Extract the [X, Y] coordinate from the center of the cell holding the provided text.  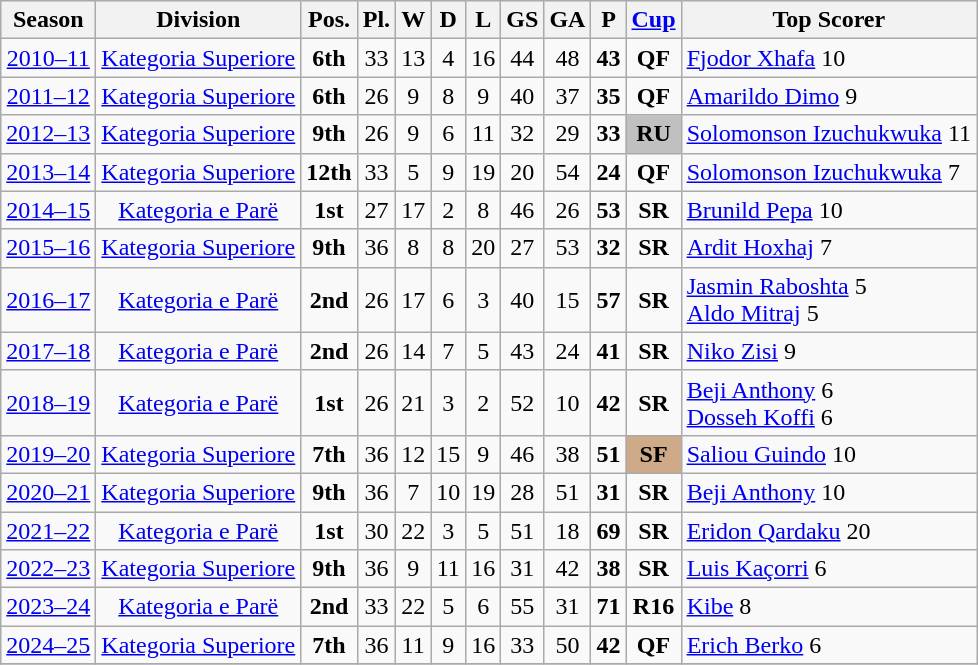
2024–25 [48, 645]
50 [568, 645]
2011–12 [48, 96]
29 [568, 134]
2010–11 [48, 58]
14 [414, 351]
Division [198, 20]
2020–21 [48, 492]
2018–19 [48, 402]
2017–18 [48, 351]
Top Scorer [828, 20]
12th [329, 172]
13 [414, 58]
54 [568, 172]
Niko Zisi 9 [828, 351]
44 [522, 58]
W [414, 20]
SF [654, 454]
55 [522, 607]
R16 [654, 607]
52 [522, 402]
2015–16 [48, 248]
2022–23 [48, 569]
12 [414, 454]
Saliou Guindo 10 [828, 454]
Eridon Qardaku 20 [828, 531]
71 [608, 607]
2021–22 [48, 531]
41 [608, 351]
28 [522, 492]
Kibe 8 [828, 607]
2019–20 [48, 454]
21 [414, 402]
2023–24 [48, 607]
Pl. [376, 20]
35 [608, 96]
Beji Anthony 10 [828, 492]
Beji Anthony 6 Dosseh Koffi 6 [828, 402]
57 [608, 300]
4 [448, 58]
GS [522, 20]
Solomonson Izuchukwuka 7 [828, 172]
69 [608, 531]
30 [376, 531]
D [448, 20]
Season [48, 20]
Luis Kaçorri 6 [828, 569]
Erich Berko 6 [828, 645]
2013–14 [48, 172]
Cup [654, 20]
48 [568, 58]
Ardit Hoxhaj 7 [828, 248]
Fjodor Xhafa 10 [828, 58]
P [608, 20]
Brunild Pepa 10 [828, 210]
L [484, 20]
37 [568, 96]
2016–17 [48, 300]
Jasmin Raboshta 5 Aldo Mitraj 5 [828, 300]
18 [568, 531]
GA [568, 20]
2012–13 [48, 134]
Solomonson Izuchukwuka 11 [828, 134]
2014–15 [48, 210]
Amarildo Dimo 9 [828, 96]
Pos. [329, 20]
RU [654, 134]
